Return [X, Y] of the center of cell containing provided text 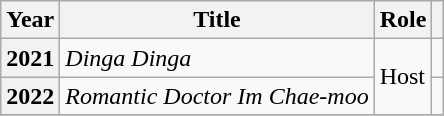
2022 [30, 96]
Dinga Dinga [217, 58]
Title [217, 20]
Romantic Doctor Im Chae-moo [217, 96]
Host [403, 77]
Role [403, 20]
2021 [30, 58]
Year [30, 20]
